Locate the cell with the specified text and output its (x, y) center coordinate. 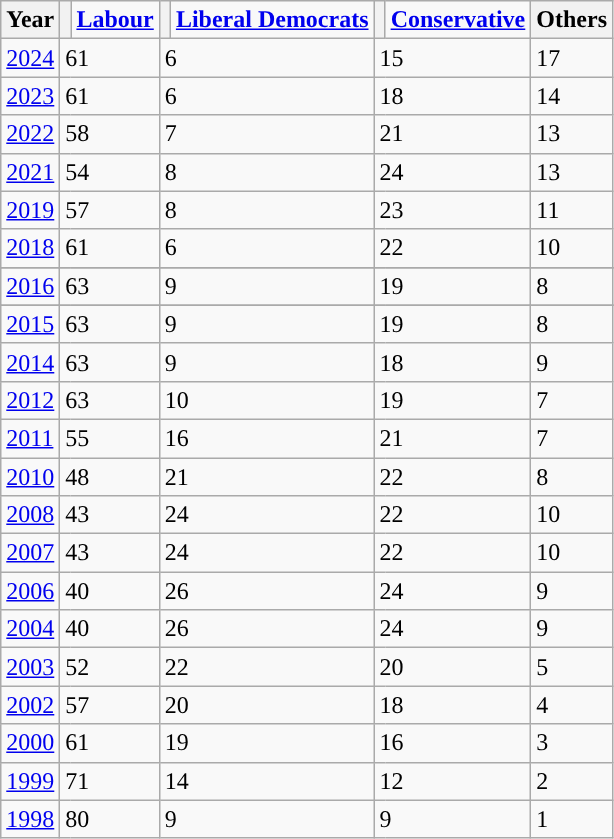
2004 (30, 629)
3 (572, 743)
48 (110, 477)
23 (452, 210)
2003 (30, 667)
2006 (30, 591)
5 (572, 667)
1 (572, 819)
2011 (30, 438)
Year (30, 20)
55 (110, 438)
2024 (30, 58)
4 (572, 705)
1998 (30, 819)
2 (572, 781)
58 (110, 134)
2007 (30, 553)
2008 (30, 515)
52 (110, 667)
2012 (30, 400)
2014 (30, 362)
2010 (30, 477)
Conservative (458, 20)
17 (572, 58)
15 (452, 58)
71 (110, 781)
11 (572, 210)
2000 (30, 743)
2019 (30, 210)
1999 (30, 781)
2021 (30, 172)
12 (452, 781)
2015 (30, 324)
Others (572, 20)
54 (110, 172)
Liberal Democrats (272, 20)
2016 (30, 286)
80 (110, 819)
2002 (30, 705)
Labour (115, 20)
2022 (30, 134)
2018 (30, 248)
2023 (30, 96)
